Search for the cell housing the specified text and yield its [X, Y] center coordinate. 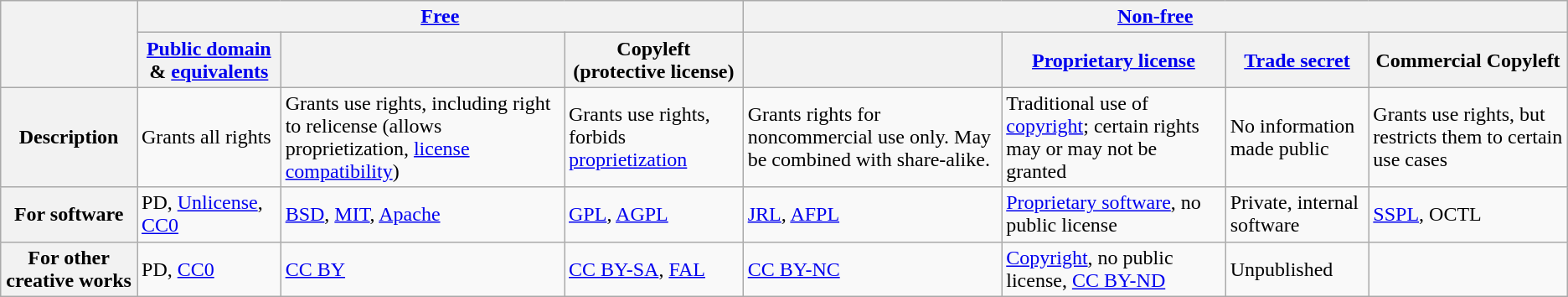
Commercial Copyleft [1467, 60]
For other creative works [69, 268]
Proprietary license [1114, 60]
SSPL, OCTL [1467, 215]
CC BY-NC [873, 268]
PD, Unlicense, CC0 [209, 215]
BSD, MIT, Apache [422, 215]
CC BY [422, 268]
Private, internal software [1297, 215]
Public domain & equivalents [209, 60]
CC BY-SA, FAL [654, 268]
Grants rights for noncommercial use only. May be combined with share-alike. [873, 138]
Copyleft (protective license) [654, 60]
Grants use rights, forbids proprietization [654, 138]
GPL, AGPL [654, 215]
Trade secret [1297, 60]
For software [69, 215]
Grants use rights, but restricts them to certain use cases [1467, 138]
Proprietary software, no public license [1114, 215]
Description [69, 138]
Grants use rights, including right to relicense (allows proprietization, license compatibility) [422, 138]
Non-free [1155, 17]
Copyright, no public license, CC BY-ND [1114, 268]
PD, CC0 [209, 268]
JRL, AFPL [873, 215]
Traditional use of copyright; certain rights may or may not be granted [1114, 138]
Unpublished [1297, 268]
No information made public [1297, 138]
Grants all rights [209, 138]
Free [441, 17]
